Determine the [X, Y] coordinate at the center of the cell enclosing the given text.  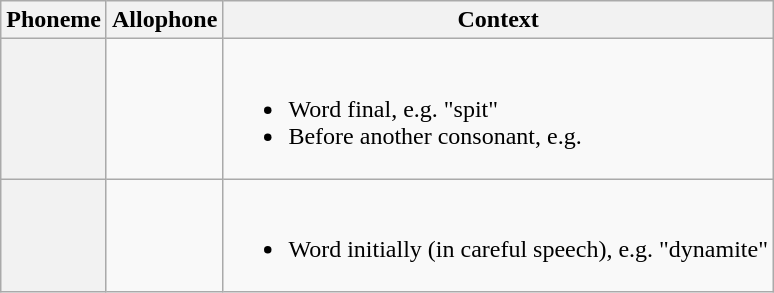
Word final, e.g. "spit"Before another consonant, e.g. [498, 109]
Context [498, 20]
Phoneme [54, 20]
Allophone [164, 20]
Word initially (in careful speech), e.g. "dynamite" [498, 236]
